For the text-containing cell, return its midpoint in [X, Y] coordinate format. 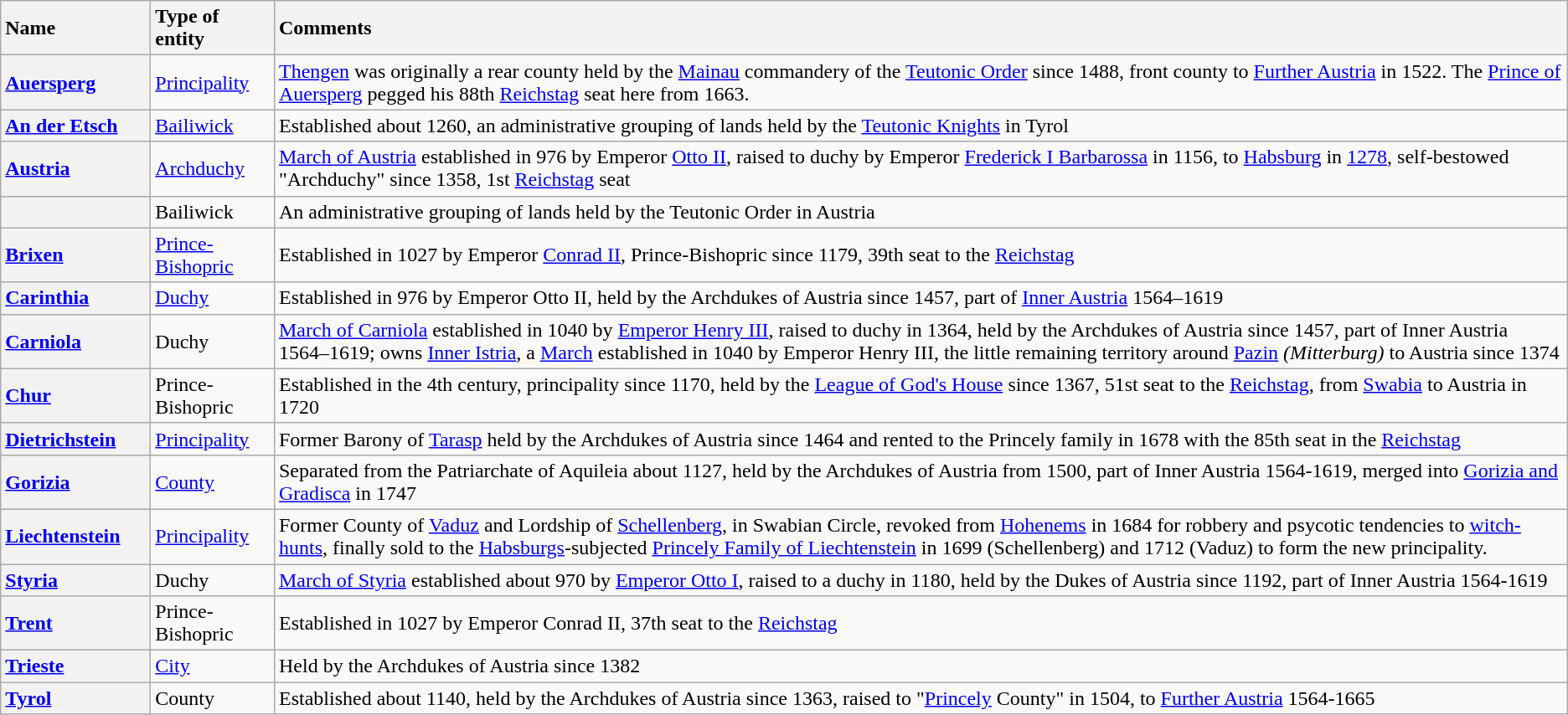
Dietrichstein [75, 439]
Comments [921, 28]
Established about 1140, held by the Archdukes of Austria since 1363, raised to "Princely County" in 1504, to Further Austria 1564-1665 [921, 698]
Carniola [75, 342]
Held by the Archdukes of Austria since 1382 [921, 666]
Carinthia [75, 298]
Trieste [75, 666]
Austria [75, 169]
Brixen [75, 255]
Archduchy [213, 169]
Auersperg [75, 82]
Tyrol [75, 698]
Trent [75, 623]
Established about 1260, an administrative grouping of lands held by the Teutonic Knights in Tyrol [921, 126]
Established in 976 by Emperor Otto II, held by the Archdukes of Austria since 1457, part of Inner Austria 1564–1619 [921, 298]
Gorizia [75, 482]
Former Barony of Tarasp held by the Archdukes of Austria since 1464 and rented to the Princely family in 1678 with the 85th seat in the Reichstag [921, 439]
Established in 1027 by Emperor Conrad II, 37th seat to the Reichstag [921, 623]
Styria [75, 580]
Liechtenstein [75, 536]
City [213, 666]
An der Etsch [75, 126]
Name [75, 28]
Established in 1027 by Emperor Conrad II, Prince-Bishopric since 1179, 39th seat to the Reichstag [921, 255]
Chur [75, 395]
Type of entity [213, 28]
An administrative grouping of lands held by the Teutonic Order in Austria [921, 212]
